Locate the cell with the specified text and output its [X, Y] center coordinate. 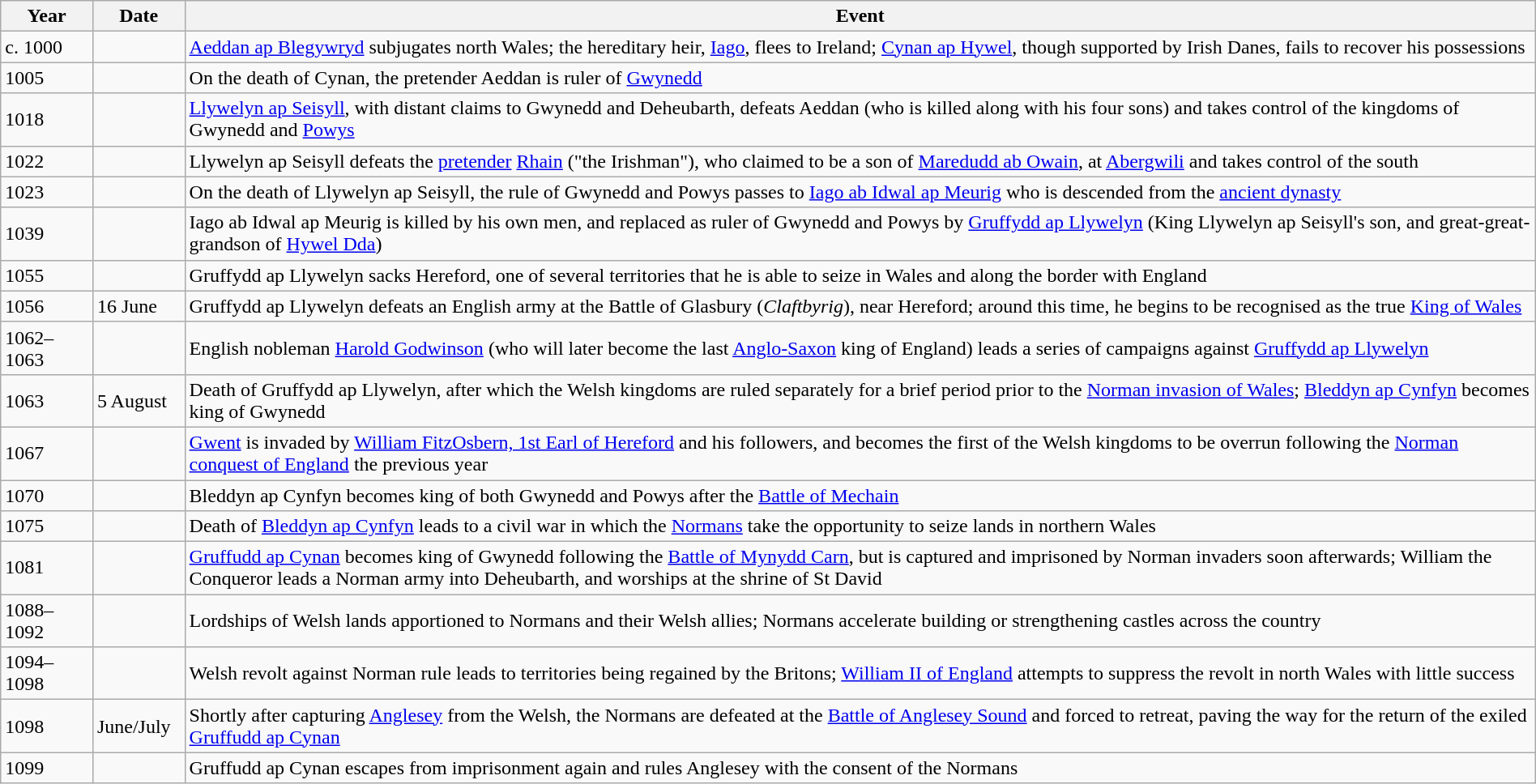
1067 [47, 454]
1039 [47, 233]
1005 [47, 78]
1023 [47, 192]
1098 [47, 726]
1062–1063 [47, 348]
1088–1092 [47, 620]
5 August [139, 400]
June/July [139, 726]
1099 [47, 768]
Date [139, 16]
1070 [47, 495]
Bleddyn ap Cynfyn becomes king of both Gwynedd and Powys after the Battle of Mechain [860, 495]
Gruffudd ap Cynan escapes from imprisonment again and rules Anglesey with the consent of the Normans [860, 768]
1063 [47, 400]
1075 [47, 526]
1022 [47, 161]
1055 [47, 275]
Lordships of Welsh lands apportioned to Normans and their Welsh allies; Normans accelerate building or strengthening castles across the country [860, 620]
16 June [139, 306]
c. 1000 [47, 47]
1094–1098 [47, 674]
On the death of Llywelyn ap Seisyll, the rule of Gwynedd and Powys passes to Iago ab Idwal ap Meurig who is descended from the ancient dynasty [860, 192]
1018 [47, 120]
1056 [47, 306]
Gruffydd ap Llywelyn sacks Hereford, one of several territories that he is able to seize in Wales and along the border with England [860, 275]
On the death of Cynan, the pretender Aeddan is ruler of Gwynedd [860, 78]
Year [47, 16]
1081 [47, 569]
Death of Bleddyn ap Cynfyn leads to a civil war in which the Normans take the opportunity to seize lands in northern Wales [860, 526]
Event [860, 16]
